Detect which cell encompasses the target text, then output its [X, Y] center coordinate. 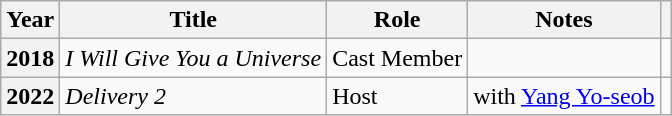
with Yang Yo-seob [564, 96]
2022 [30, 96]
Delivery 2 [194, 96]
Year [30, 20]
Host [398, 96]
I Will Give You a Universe [194, 58]
2018 [30, 58]
Cast Member [398, 58]
Title [194, 20]
Notes [564, 20]
Role [398, 20]
